Find where the given text appears and provide that cell's center as [X, Y] coordinate. 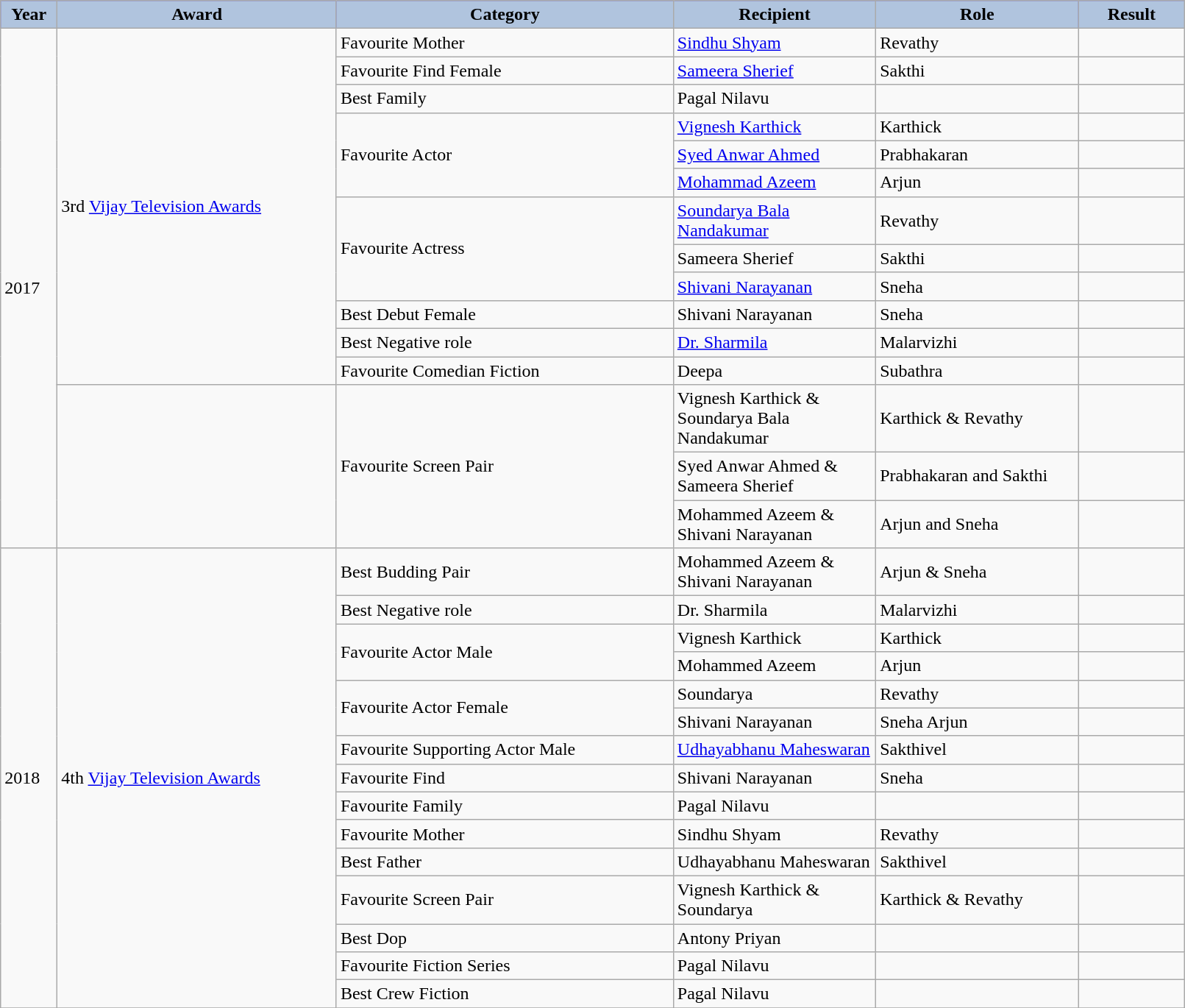
Vignesh Karthick & Soundarya Bala Nandakumar [774, 419]
Mohammad Azeem [774, 182]
Recipient [774, 15]
Syed Anwar Ahmed & Sameera Sherief [774, 477]
Best Family [505, 99]
Favourite Find [505, 778]
3rd Vijay Television Awards [197, 207]
Soundarya [774, 694]
Prabhakaran and Sakthi [977, 477]
Arjun and Sneha [977, 524]
Mohammed Azeem [774, 666]
Favourite Actor Female [505, 708]
Soundarya Bala Nandakumar [774, 221]
Deepa [774, 370]
Best Budding Pair [505, 572]
Antony Priyan [774, 938]
Sneha Arjun [977, 722]
Favourite Supporting Actor Male [505, 750]
Award [197, 15]
Vignesh Karthick & Soundarya [774, 899]
Best Crew Fiction [505, 994]
Result [1131, 15]
Syed Anwar Ahmed [774, 155]
Favourite Actress [505, 249]
Category [505, 15]
Favourite Family [505, 806]
Role [977, 15]
Favourite Actor Male [505, 652]
2017 [29, 288]
Best Father [505, 862]
4th Vijay Television Awards [197, 778]
Favourite Find Female [505, 71]
Favourite Fiction Series [505, 966]
Prabhakaran [977, 155]
Year [29, 15]
Best Dop [505, 938]
Favourite Actor [505, 155]
Best Debut Female [505, 314]
Favourite Comedian Fiction [505, 370]
2018 [29, 778]
Subathra [977, 370]
Arjun & Sneha [977, 572]
